Locate the cell with the specified text and output its [x, y] center coordinate. 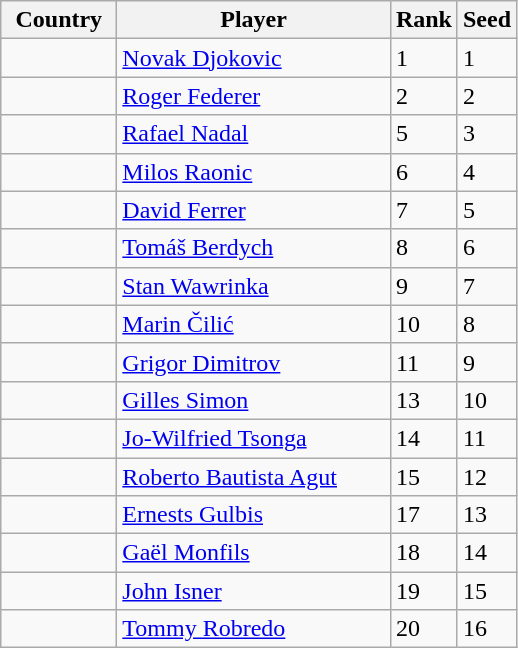
17 [424, 515]
Gaël Monfils [254, 553]
Novak Djokovic [254, 58]
Rank [424, 20]
12 [486, 477]
Milos Raonic [254, 172]
Tommy Robredo [254, 629]
Ernests Gulbis [254, 515]
Stan Wawrinka [254, 286]
20 [424, 629]
16 [486, 629]
18 [424, 553]
Grigor Dimitrov [254, 362]
Player [254, 20]
Country [59, 20]
Roger Federer [254, 96]
Rafael Nadal [254, 134]
Tomáš Berdych [254, 248]
Roberto Bautista Agut [254, 477]
Jo-Wilfried Tsonga [254, 438]
Gilles Simon [254, 400]
Marin Čilić [254, 324]
3 [486, 134]
19 [424, 591]
4 [486, 172]
Seed [486, 20]
David Ferrer [254, 210]
John Isner [254, 591]
